Scan for the cell matching the given text and deliver its [X, Y] coordinate at center. 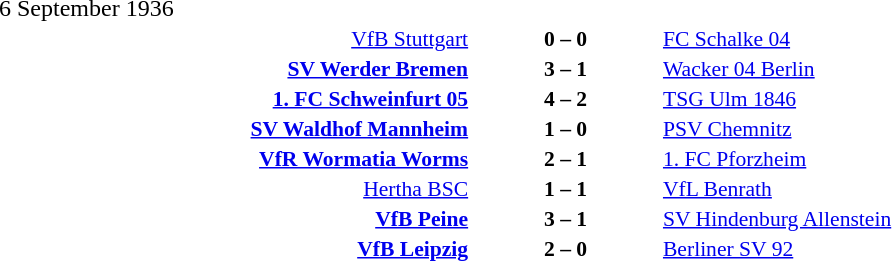
1 – 0 [566, 128]
4 – 2 [566, 98]
2 – 1 [566, 158]
1 – 1 [566, 188]
0 – 0 [566, 38]
